Output the (X, Y) coordinate of the center of the cell containing the given text.  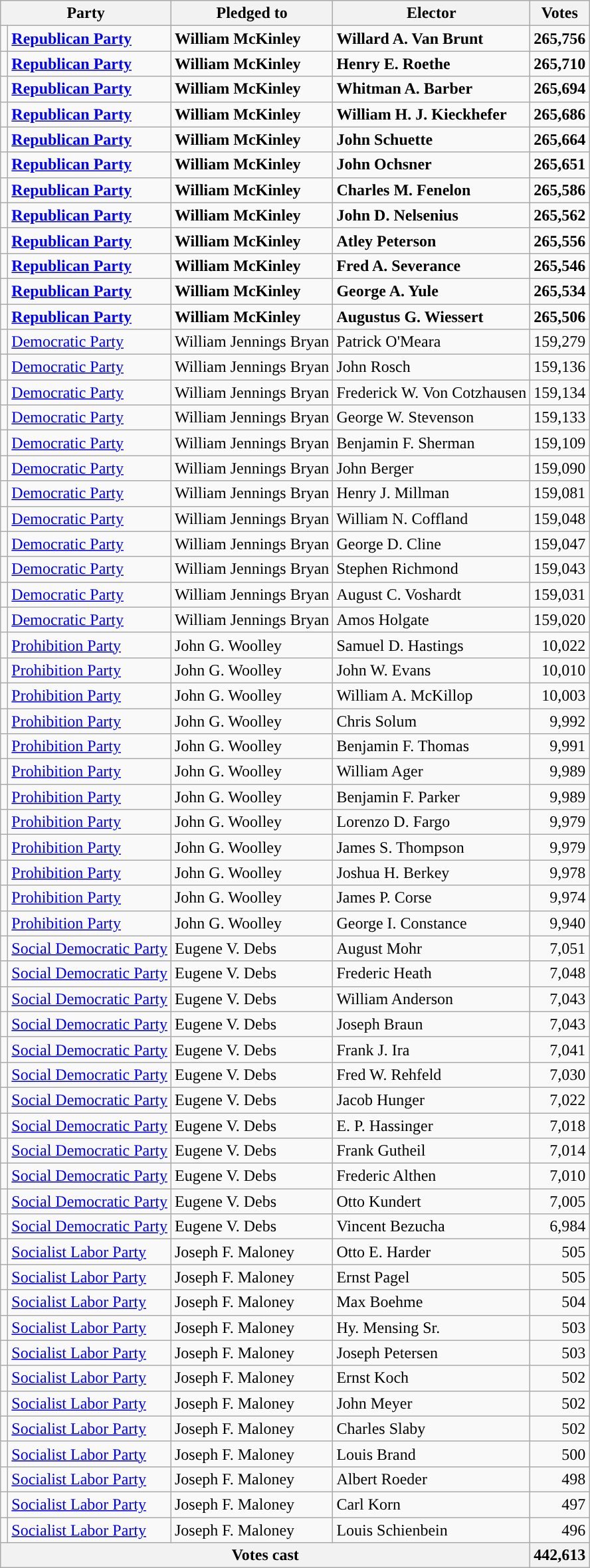
9,974 (559, 898)
159,136 (559, 367)
Ernst Koch (432, 1378)
Votes (559, 13)
Joshua H. Berkey (432, 873)
Joseph Petersen (432, 1353)
George A. Yule (432, 291)
Elector (432, 13)
Louis Brand (432, 1454)
Frank Gutheil (432, 1151)
Samuel D. Hastings (432, 645)
265,756 (559, 39)
Willard A. Van Brunt (432, 39)
William A. McKillop (432, 695)
7,014 (559, 1151)
August Mohr (432, 948)
John Rosch (432, 367)
Carl Korn (432, 1504)
Frederic Heath (432, 974)
159,020 (559, 620)
Party (86, 13)
Benjamin F. Parker (432, 797)
265,534 (559, 291)
Max Boehme (432, 1302)
7,010 (559, 1176)
Whitman A. Barber (432, 89)
John Berger (432, 468)
Lorenzo D. Fargo (432, 822)
10,022 (559, 645)
159,090 (559, 468)
Votes cast (266, 1555)
Joseph Braun (432, 1024)
William Anderson (432, 999)
9,991 (559, 746)
Otto Kundert (432, 1201)
John Meyer (432, 1403)
265,562 (559, 215)
George W. Stevenson (432, 418)
William N. Coffland (432, 519)
265,710 (559, 64)
James P. Corse (432, 898)
159,279 (559, 342)
George D. Cline (432, 544)
Patrick O'Meara (432, 342)
159,031 (559, 594)
Benjamin F. Sherman (432, 443)
7,022 (559, 1100)
9,992 (559, 721)
265,506 (559, 317)
Frederic Althen (432, 1176)
7,005 (559, 1201)
William Ager (432, 772)
504 (559, 1302)
William H. J. Kieckhefer (432, 114)
Pledged to (251, 13)
265,664 (559, 139)
Vincent Bezucha (432, 1227)
Ernst Pagel (432, 1277)
265,686 (559, 114)
265,651 (559, 165)
John Schuette (432, 139)
265,546 (559, 266)
159,081 (559, 493)
10,003 (559, 695)
George I. Constance (432, 923)
Louis Schienbein (432, 1529)
Fred W. Rehfeld (432, 1075)
159,043 (559, 569)
Chris Solum (432, 721)
John Ochsner (432, 165)
7,030 (559, 1075)
Atley Peterson (432, 240)
442,613 (559, 1555)
Charles M. Fenelon (432, 190)
John D. Nelsenius (432, 215)
10,010 (559, 670)
159,134 (559, 392)
7,018 (559, 1126)
265,586 (559, 190)
500 (559, 1454)
496 (559, 1529)
Albert Roeder (432, 1479)
6,984 (559, 1227)
E. P. Hassinger (432, 1126)
Otto E. Harder (432, 1252)
Charles Slaby (432, 1429)
Jacob Hunger (432, 1100)
Augustus G. Wiessert (432, 317)
Henry E. Roethe (432, 64)
159,048 (559, 519)
John W. Evans (432, 670)
497 (559, 1504)
265,694 (559, 89)
159,047 (559, 544)
James S. Thompson (432, 847)
7,051 (559, 948)
Stephen Richmond (432, 569)
Hy. Mensing Sr. (432, 1328)
265,556 (559, 240)
Fred A. Severance (432, 266)
9,978 (559, 873)
Henry J. Millman (432, 493)
9,940 (559, 923)
August C. Voshardt (432, 594)
Benjamin F. Thomas (432, 746)
Amos Holgate (432, 620)
7,041 (559, 1049)
159,133 (559, 418)
159,109 (559, 443)
7,048 (559, 974)
Frederick W. Von Cotzhausen (432, 392)
Frank J. Ira (432, 1049)
498 (559, 1479)
